Locate the cell with the specified text and output its [X, Y] center coordinate. 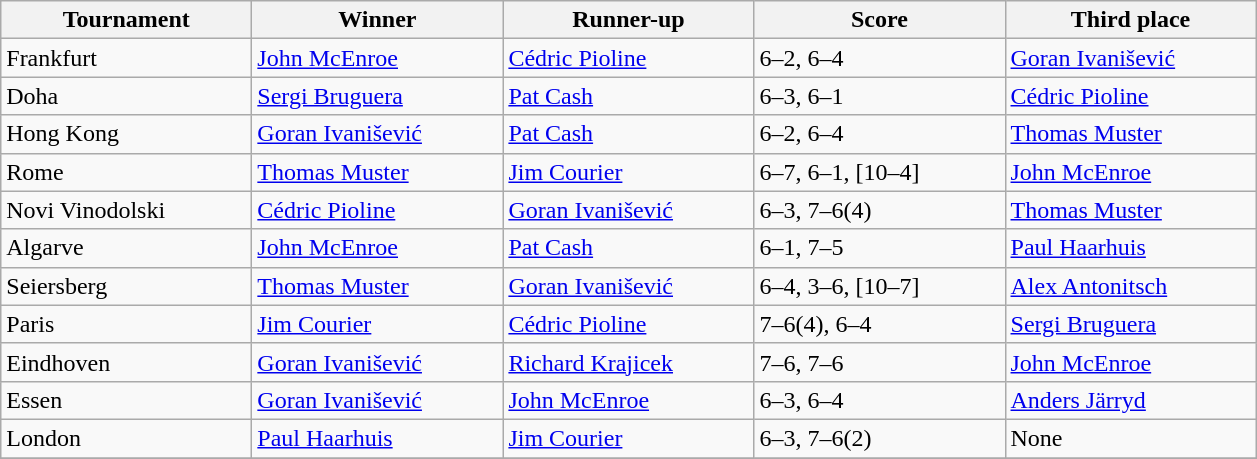
Seiersberg [126, 286]
Paris [126, 324]
Alex Antonitsch [1130, 286]
Tournament [126, 20]
Rome [126, 172]
6–3, 6–4 [880, 400]
7–6, 7–6 [880, 362]
Doha [126, 96]
Runner-up [628, 20]
Algarve [126, 248]
Eindhoven [126, 362]
6–3, 7–6(4) [880, 210]
6–3, 6–1 [880, 96]
London [126, 438]
6–3, 7–6(2) [880, 438]
Anders Järryd [1130, 400]
Third place [1130, 20]
6–7, 6–1, [10–4] [880, 172]
6–1, 7–5 [880, 248]
None [1130, 438]
Score [880, 20]
Essen [126, 400]
Hong Kong [126, 134]
6–4, 3–6, [10–7] [880, 286]
Novi Vinodolski [126, 210]
Richard Krajicek [628, 362]
Frankfurt [126, 58]
Winner [378, 20]
7–6(4), 6–4 [880, 324]
